Search for the cell housing the specified text and yield its (x, y) center coordinate. 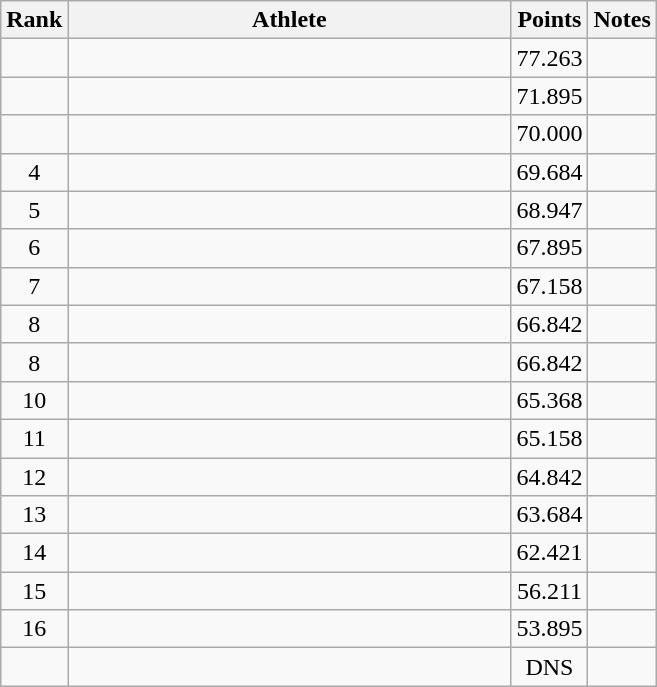
Athlete (290, 20)
7 (34, 286)
53.895 (550, 629)
14 (34, 553)
4 (34, 172)
16 (34, 629)
6 (34, 248)
69.684 (550, 172)
67.895 (550, 248)
15 (34, 591)
70.000 (550, 134)
11 (34, 438)
62.421 (550, 553)
12 (34, 477)
10 (34, 400)
Notes (622, 20)
63.684 (550, 515)
56.211 (550, 591)
5 (34, 210)
Rank (34, 20)
71.895 (550, 96)
68.947 (550, 210)
13 (34, 515)
77.263 (550, 58)
65.368 (550, 400)
67.158 (550, 286)
DNS (550, 667)
Points (550, 20)
65.158 (550, 438)
64.842 (550, 477)
